Output the (x, y) coordinate of the center of the cell containing the given text.  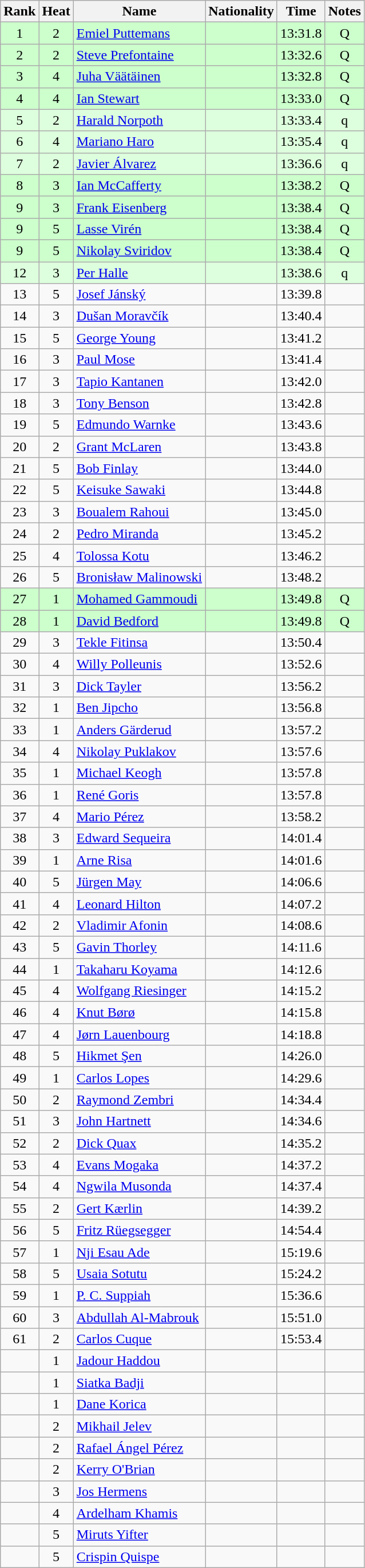
Josef Jánský (139, 295)
36 (19, 795)
31 (19, 686)
Dick Quax (139, 1143)
Juha Väätäinen (139, 77)
Mikhail Jelev (139, 1426)
Gert Kærlin (139, 1208)
27 (19, 599)
Jadour Haddou (139, 1361)
22 (19, 490)
14:29.6 (301, 1078)
39 (19, 860)
23 (19, 512)
14:18.8 (301, 1034)
Keisuke Sawaki (139, 490)
15:53.4 (301, 1339)
13:33.4 (301, 120)
Ian Stewart (139, 98)
Carlos Lopes (139, 1078)
Steve Prefontaine (139, 55)
Ardelham Khamis (139, 1513)
Tapio Kantanen (139, 381)
45 (19, 991)
Dušan Moravčík (139, 316)
13:40.4 (301, 316)
Name (139, 11)
41 (19, 904)
Anders Gärderud (139, 730)
Pedro Miranda (139, 534)
15:24.2 (301, 1273)
Edward Sequeira (139, 838)
29 (19, 643)
13:33.0 (301, 98)
13:35.4 (301, 142)
Abdullah Al-Mabrouk (139, 1317)
13:57.6 (301, 751)
Heat (56, 11)
René Goris (139, 795)
52 (19, 1143)
Raymond Zembri (139, 1100)
John Hartnett (139, 1121)
Time (301, 11)
61 (19, 1339)
Bronisław Malinowski (139, 577)
Grant McLaren (139, 447)
37 (19, 817)
14:54.4 (301, 1230)
18 (19, 403)
14:15.8 (301, 1013)
Arne Risa (139, 860)
13:31.8 (301, 33)
14:15.2 (301, 991)
56 (19, 1230)
17 (19, 381)
13:46.2 (301, 555)
13:45.2 (301, 534)
24 (19, 534)
Tekle Fitinsa (139, 643)
14:34.4 (301, 1100)
32 (19, 708)
Nji Esau Ade (139, 1252)
13:48.2 (301, 577)
30 (19, 664)
13:52.6 (301, 664)
15:51.0 (301, 1317)
Usaia Sotutu (139, 1273)
P. C. Suppiah (139, 1295)
13:32.6 (301, 55)
Nikolay Sviridov (139, 250)
Rafael Ángel Pérez (139, 1448)
51 (19, 1121)
Takaharu Koyama (139, 969)
Carlos Cuque (139, 1339)
Bob Finlay (139, 468)
19 (19, 425)
34 (19, 751)
Jos Hermens (139, 1491)
59 (19, 1295)
20 (19, 447)
Jørn Lauenbourg (139, 1034)
12 (19, 273)
13:38.2 (301, 185)
60 (19, 1317)
55 (19, 1208)
14:01.6 (301, 860)
14:26.0 (301, 1056)
Notes (344, 11)
8 (19, 185)
Dane Korica (139, 1404)
Edmundo Warnke (139, 425)
47 (19, 1034)
14:12.6 (301, 969)
14:07.2 (301, 904)
16 (19, 360)
13:57.2 (301, 730)
Kerry O'Brian (139, 1470)
Michael Keogh (139, 773)
Leonard Hilton (139, 904)
Gavin Thorley (139, 947)
33 (19, 730)
43 (19, 947)
14:01.4 (301, 838)
35 (19, 773)
40 (19, 882)
Crispin Quispe (139, 1557)
13:58.2 (301, 817)
14:39.2 (301, 1208)
Ben Jipcho (139, 708)
David Bedford (139, 620)
13:45.0 (301, 512)
Wolfgang Riesinger (139, 991)
50 (19, 1100)
13:44.0 (301, 468)
57 (19, 1252)
13:56.2 (301, 686)
Siatka Badji (139, 1383)
14:35.2 (301, 1143)
14:08.6 (301, 925)
Emiel Puttemans (139, 33)
13:50.4 (301, 643)
38 (19, 838)
42 (19, 925)
15 (19, 338)
15:36.6 (301, 1295)
13:39.8 (301, 295)
13:41.2 (301, 338)
Paul Mose (139, 360)
Nationality (241, 11)
13:42.8 (301, 403)
Dick Tayler (139, 686)
13:43.6 (301, 425)
46 (19, 1013)
Javier Álvarez (139, 164)
Evans Mogaka (139, 1165)
44 (19, 969)
14:37.2 (301, 1165)
14:34.6 (301, 1121)
Lasse Virén (139, 229)
13:32.8 (301, 77)
Hikmet Şen (139, 1056)
53 (19, 1165)
Tony Benson (139, 403)
58 (19, 1273)
7 (19, 164)
13:56.8 (301, 708)
Rank (19, 11)
48 (19, 1056)
15:19.6 (301, 1252)
13:38.6 (301, 273)
Vladimir Afonin (139, 925)
54 (19, 1187)
28 (19, 620)
25 (19, 555)
Frank Eisenberg (139, 207)
Miruts Yifter (139, 1535)
13 (19, 295)
Mohamed Gammoudi (139, 599)
Per Halle (139, 273)
14 (19, 316)
14:06.6 (301, 882)
Mario Pérez (139, 817)
Boualem Rahoui (139, 512)
Nikolay Puklakov (139, 751)
Jürgen May (139, 882)
George Young (139, 338)
49 (19, 1078)
Fritz Rüegsegger (139, 1230)
13:41.4 (301, 360)
13:42.0 (301, 381)
14:11.6 (301, 947)
Ian McCafferty (139, 185)
Willy Polleunis (139, 664)
14:37.4 (301, 1187)
26 (19, 577)
6 (19, 142)
Ngwila Musonda (139, 1187)
Harald Norpoth (139, 120)
Knut Børø (139, 1013)
13:36.6 (301, 164)
Tolossa Kotu (139, 555)
Mariano Haro (139, 142)
21 (19, 468)
13:44.8 (301, 490)
13:43.8 (301, 447)
